Extract the (x, y) coordinate from the center of the cell holding the provided text.  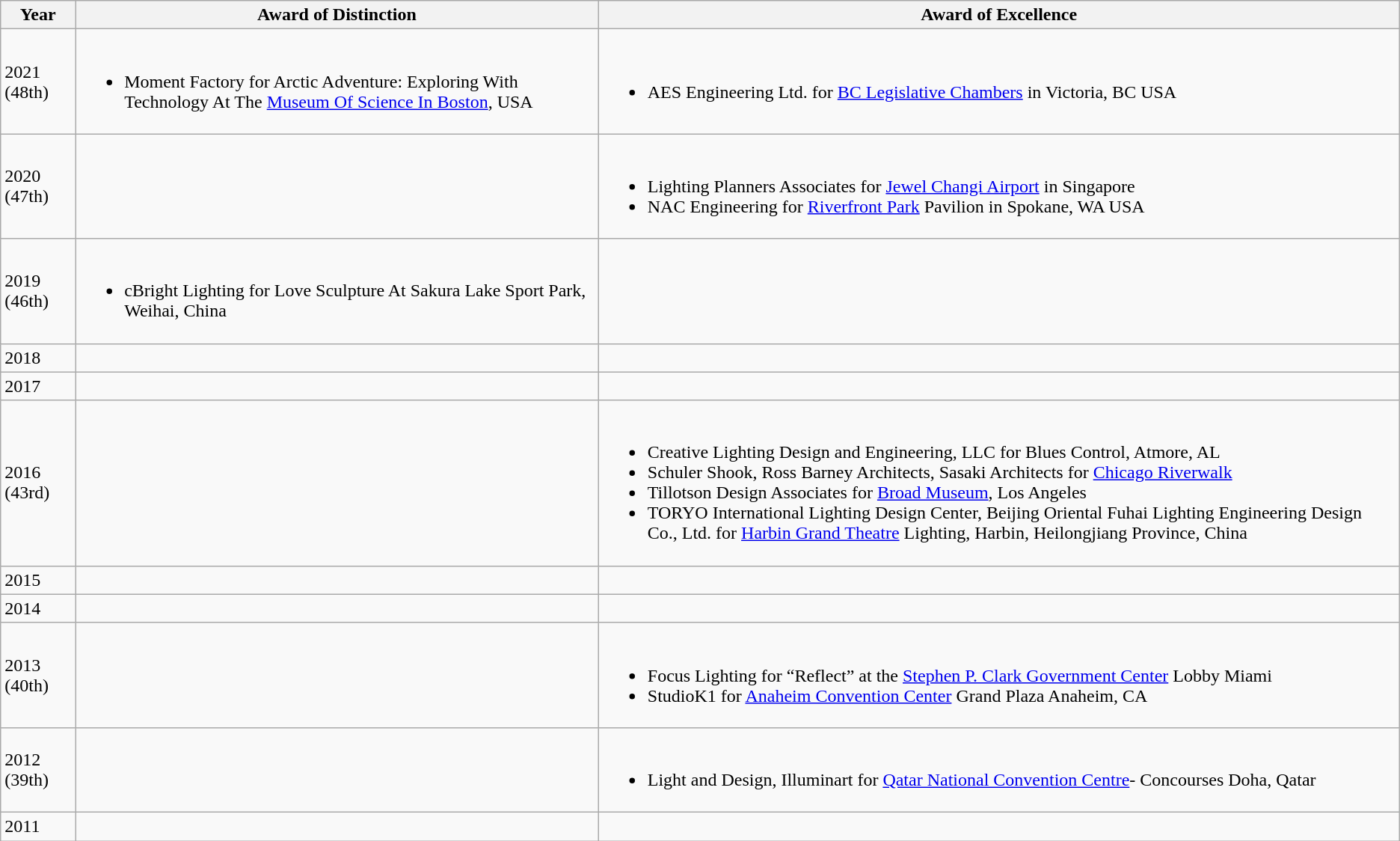
2019 (46th) (38, 291)
Award of Excellence (999, 15)
2015 (38, 580)
Moment Factory for Arctic Adventure: Exploring With Technology At The Museum Of Science In Boston, USA (337, 82)
Lighting Planners Associates for Jewel Changi Airport in SingaporeNAC Engineering for Riverfront Park Pavilion in Spokane, WA USA (999, 186)
2011 (38, 826)
2018 (38, 358)
2021 (48th) (38, 82)
Award of Distinction (337, 15)
2016 (43rd) (38, 483)
Light and Design, Illuminart for Qatar National Convention Centre- Concourses Doha, Qatar (999, 769)
2013 (40th) (38, 675)
2014 (38, 608)
Focus Lighting for “Reflect” at the Stephen P. Clark Government Center Lobby MiamiStudioK1 for Anaheim Convention Center Grand Plaza Anaheim, CA (999, 675)
2012 (39th) (38, 769)
2017 (38, 386)
cBright Lighting for Love Sculpture At Sakura Lake Sport Park, Weihai, China (337, 291)
Year (38, 15)
2020 (47th) (38, 186)
AES Engineering Ltd. for BC Legislative Chambers in Victoria, BC USA (999, 82)
